Provide the [x, y] coordinate of the cell's center where the given text is located.  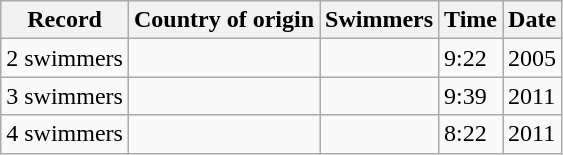
2 swimmers [65, 58]
8:22 [471, 134]
9:39 [471, 96]
Time [471, 20]
Swimmers [380, 20]
4 swimmers [65, 134]
Country of origin [224, 20]
3 swimmers [65, 96]
9:22 [471, 58]
Date [532, 20]
Record [65, 20]
2005 [532, 58]
